For the text-containing cell, return its midpoint in [x, y] coordinate format. 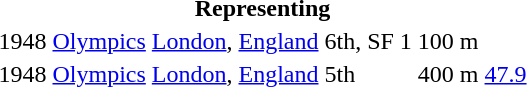
100 m [448, 41]
Olympics [99, 41]
London, England [235, 41]
6th, SF 1 [368, 41]
